Find where the given text appears and provide that cell's center as [X, Y] coordinate. 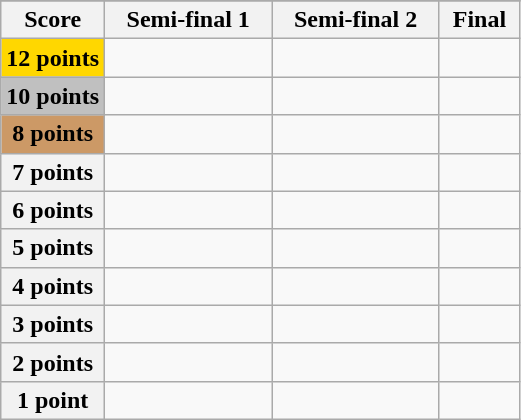
2 points [53, 362]
7 points [53, 172]
5 points [53, 248]
Final [479, 20]
4 points [53, 286]
Score [53, 20]
Semi-final 2 [356, 20]
6 points [53, 210]
12 points [53, 58]
Semi-final 1 [188, 20]
10 points [53, 96]
1 point [53, 400]
8 points [53, 134]
3 points [53, 324]
